Locate the cell with the specified text and output its [x, y] center coordinate. 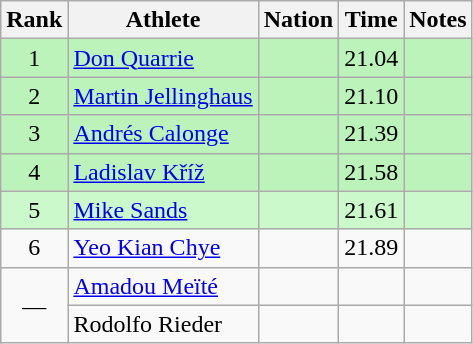
Athlete [163, 20]
2 [34, 96]
3 [34, 134]
Ladislav Kříž [163, 172]
Nation [298, 20]
21.10 [372, 96]
21.58 [372, 172]
Mike Sands [163, 210]
1 [34, 58]
Notes [438, 20]
21.04 [372, 58]
Amadou Meïté [163, 286]
Andrés Calonge [163, 134]
21.39 [372, 134]
Rodolfo Rieder [163, 324]
6 [34, 248]
Time [372, 20]
Yeo Kian Chye [163, 248]
— [34, 305]
Rank [34, 20]
Martin Jellinghaus [163, 96]
Don Quarrie [163, 58]
21.89 [372, 248]
4 [34, 172]
5 [34, 210]
21.61 [372, 210]
